From the cell containing the given text, extract its center point as (X, Y) coordinate. 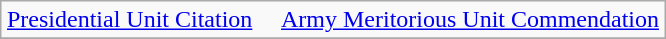
Presidential Unit Citation Army Meritorious Unit Commendation (332, 20)
